Return the [x, y] coordinate for the center point of the cell that contains the specified text.  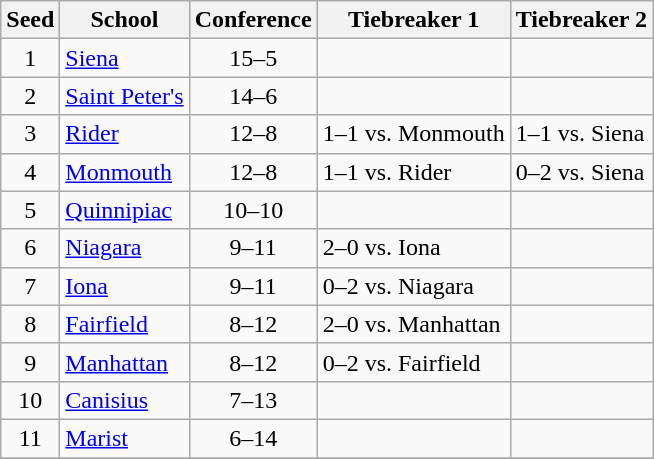
Tiebreaker 2 [581, 20]
1–1 vs. Siena [581, 134]
Seed [30, 20]
0–2 vs. Niagara [414, 286]
Canisius [124, 400]
Siena [124, 58]
Saint Peter's [124, 96]
1 [30, 58]
1–1 vs. Monmouth [414, 134]
Monmouth [124, 172]
Manhattan [124, 362]
7 [30, 286]
Fairfield [124, 324]
Marist [124, 438]
Quinnipiac [124, 210]
0–2 vs. Fairfield [414, 362]
2 [30, 96]
10–10 [253, 210]
10 [30, 400]
9 [30, 362]
Conference [253, 20]
11 [30, 438]
4 [30, 172]
2–0 vs. Manhattan [414, 324]
School [124, 20]
0–2 vs. Siena [581, 172]
Tiebreaker 1 [414, 20]
2–0 vs. Iona [414, 248]
15–5 [253, 58]
6–14 [253, 438]
Rider [124, 134]
14–6 [253, 96]
5 [30, 210]
7–13 [253, 400]
1–1 vs. Rider [414, 172]
Niagara [124, 248]
Iona [124, 286]
6 [30, 248]
8 [30, 324]
3 [30, 134]
